Output the (X, Y) coordinate of the center of the cell containing the given text.  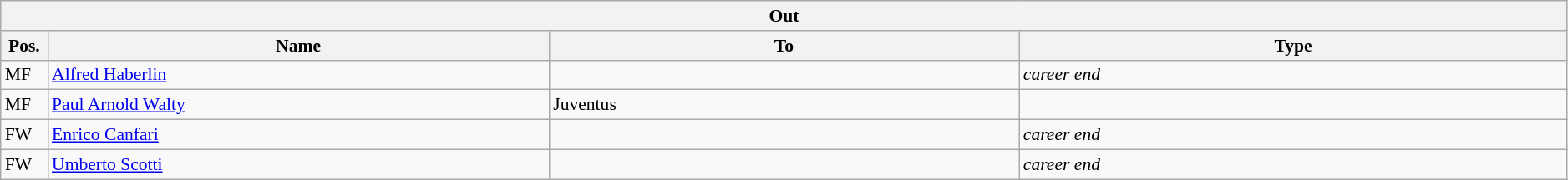
Out (784, 16)
Juventus (784, 105)
Paul Arnold Walty (298, 105)
Pos. (24, 46)
Enrico Canfari (298, 135)
Umberto Scotti (298, 164)
Alfred Haberlin (298, 75)
Name (298, 46)
To (784, 46)
Type (1293, 46)
